Locate the cell with the specified text and output its (x, y) center coordinate. 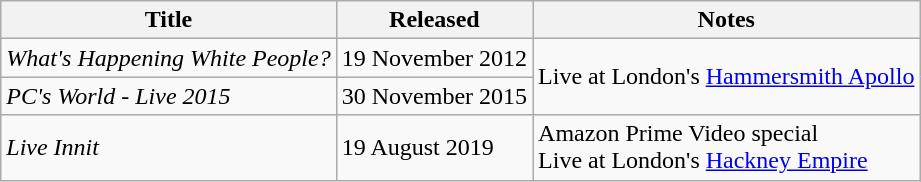
PC's World - Live 2015 (168, 96)
Title (168, 20)
Released (434, 20)
What's Happening White People? (168, 58)
19 August 2019 (434, 148)
Live at London's Hammersmith Apollo (726, 77)
19 November 2012 (434, 58)
Live Innit (168, 148)
Notes (726, 20)
30 November 2015 (434, 96)
Amazon Prime Video specialLive at London's Hackney Empire (726, 148)
